Capture the cell that displays the provided text and extract its (X, Y) central coordinate. 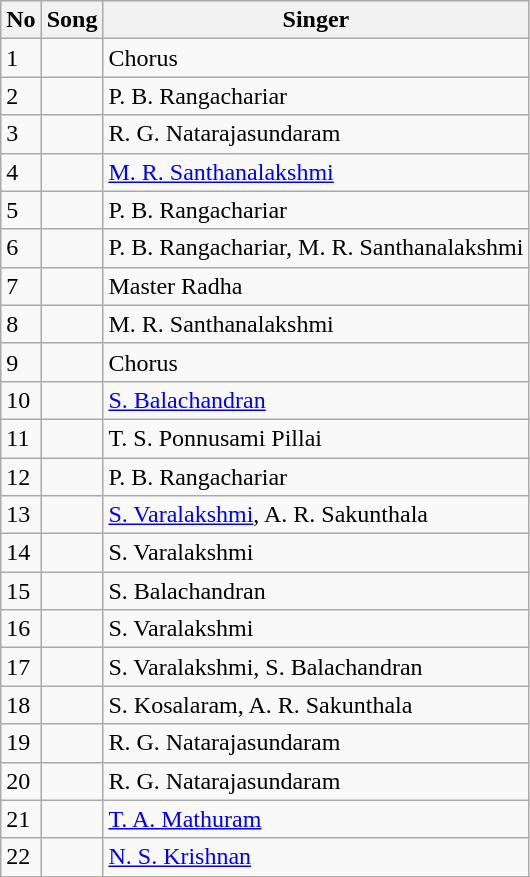
10 (21, 400)
17 (21, 667)
Song (72, 20)
1 (21, 58)
14 (21, 553)
12 (21, 477)
No (21, 20)
16 (21, 629)
22 (21, 857)
11 (21, 438)
Singer (316, 20)
S. Varalakshmi, A. R. Sakunthala (316, 515)
8 (21, 324)
S. Varalakshmi, S. Balachandran (316, 667)
T. S. Ponnusami Pillai (316, 438)
7 (21, 286)
5 (21, 210)
13 (21, 515)
N. S. Krishnan (316, 857)
19 (21, 743)
9 (21, 362)
3 (21, 134)
20 (21, 781)
6 (21, 248)
Master Radha (316, 286)
T. A. Mathuram (316, 819)
P. B. Rangachariar, M. R. Santhanalakshmi (316, 248)
21 (21, 819)
2 (21, 96)
4 (21, 172)
15 (21, 591)
18 (21, 705)
S. Kosalaram, A. R. Sakunthala (316, 705)
